Provide the [x, y] coordinate of the cell's center where the given text is located.  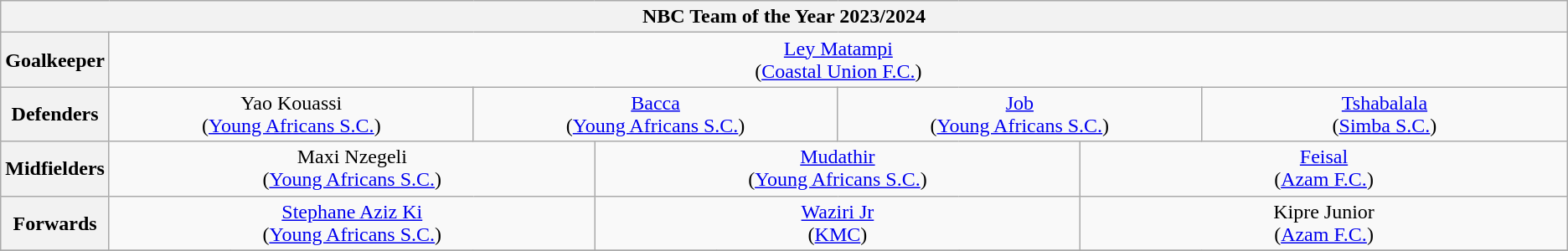
Maxi Nzegeli(Young Africans S.C.) [352, 169]
Tshabalala(Simba S.C.) [1385, 114]
Defenders [55, 114]
Yao Kouassi(Young Africans S.C.) [291, 114]
NBC Team of the Year 2023/2024 [784, 17]
Waziri Jr (KMC) [838, 223]
Feisal(Azam F.C.) [1323, 169]
Ley Matampi(Coastal Union F.C.) [838, 60]
Bacca(Young Africans S.C.) [655, 114]
Midfielders [55, 169]
Job(Young Africans S.C.) [1020, 114]
Kipre Junior (Azam F.C.) [1323, 223]
Mudathir(Young Africans S.C.) [838, 169]
Stephane Aziz Ki(Young Africans S.C.) [352, 223]
Goalkeeper [55, 60]
Forwards [55, 223]
